Capture the cell that displays the provided text and extract its [X, Y] central coordinate. 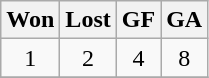
8 [184, 58]
Lost [88, 20]
1 [30, 58]
Won [30, 20]
GA [184, 20]
4 [138, 58]
GF [138, 20]
2 [88, 58]
